From the cell containing the given text, extract its center point as [x, y] coordinate. 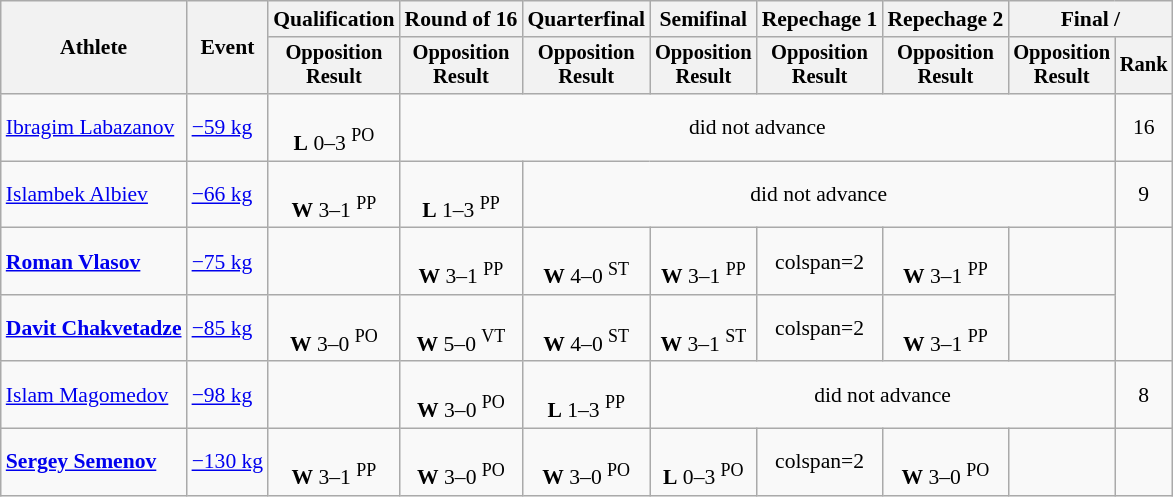
Repechage 2 [945, 19]
8 [1144, 396]
−59 kg [228, 128]
Repechage 1 [820, 19]
Final / [1090, 19]
W 5–0 VT [462, 328]
Islam Magomedov [94, 396]
16 [1144, 128]
W 3–1 ST [704, 328]
Semifinal [704, 19]
Round of 16 [462, 19]
−66 kg [228, 194]
9 [1144, 194]
Davit Chakvetadze [94, 328]
Islambek Albiev [94, 194]
−98 kg [228, 396]
Quarterfinal [586, 19]
Athlete [94, 48]
Roman Vlasov [94, 262]
Qualification [334, 19]
−85 kg [228, 328]
Ibragim Labazanov [94, 128]
Sergey Semenov [94, 462]
−130 kg [228, 462]
−75 kg [228, 262]
Event [228, 48]
Rank [1144, 66]
